Scan for the cell matching the given text and deliver its [x, y] coordinate at center. 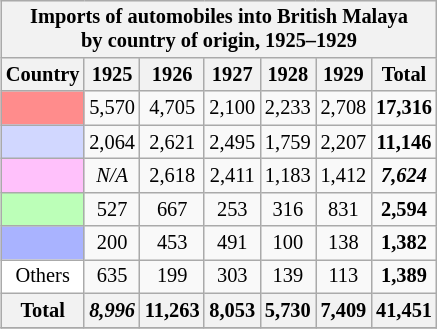
8,996 [112, 310]
41,451 [404, 310]
2,618 [172, 176]
2,621 [172, 142]
2,594 [404, 209]
Imports of automobiles into British Malaya by country of origin, 1925–1929 [219, 29]
527 [112, 209]
Country [42, 75]
1926 [172, 75]
1925 [112, 75]
2,495 [232, 142]
199 [172, 277]
831 [344, 209]
491 [232, 243]
316 [288, 209]
2,064 [112, 142]
138 [344, 243]
2,100 [232, 108]
7,624 [404, 176]
8,053 [232, 310]
1,389 [404, 277]
139 [288, 277]
2,233 [288, 108]
1,759 [288, 142]
11,146 [404, 142]
7,409 [344, 310]
17,316 [404, 108]
1,412 [344, 176]
1,183 [288, 176]
5,730 [288, 310]
2,207 [344, 142]
303 [232, 277]
2,708 [344, 108]
N/A [112, 176]
253 [232, 209]
11,263 [172, 310]
200 [112, 243]
667 [172, 209]
5,570 [112, 108]
1929 [344, 75]
2,411 [232, 176]
635 [112, 277]
453 [172, 243]
1928 [288, 75]
4,705 [172, 108]
100 [288, 243]
113 [344, 277]
Others [42, 277]
1927 [232, 75]
1,382 [404, 243]
